For the text-containing cell, return its midpoint in (x, y) coordinate format. 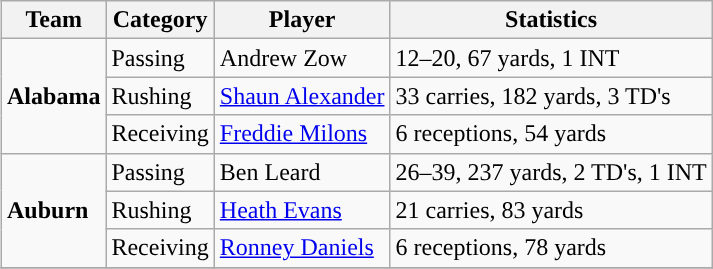
6 receptions, 78 yards (551, 248)
26–39, 237 yards, 2 TD's, 1 INT (551, 172)
33 carries, 182 yards, 3 TD's (551, 96)
Player (302, 20)
Andrew Zow (302, 58)
Ronney Daniels (302, 248)
Team (54, 20)
Ben Leard (302, 172)
Freddie Milons (302, 134)
Heath Evans (302, 210)
6 receptions, 54 yards (551, 134)
21 carries, 83 yards (551, 210)
Shaun Alexander (302, 96)
12–20, 67 yards, 1 INT (551, 58)
Alabama (54, 96)
Auburn (54, 210)
Statistics (551, 20)
Category (160, 20)
